From the cell containing the given text, extract its center point as (x, y) coordinate. 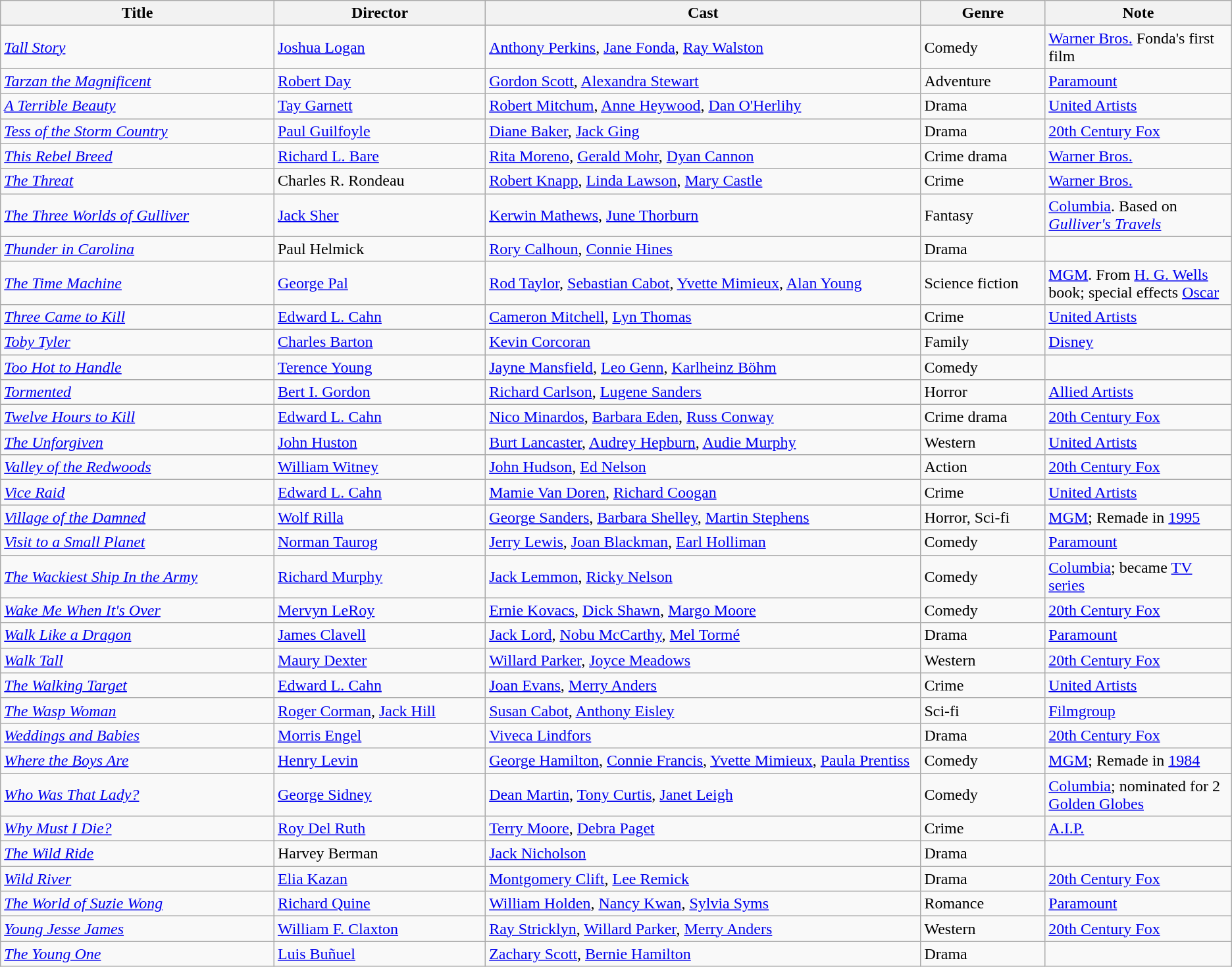
Robert Day (379, 81)
Charles Barton (379, 342)
Paul Guilfoyle (379, 131)
Vice Raid (138, 492)
Wake Me When It's Over (138, 610)
Bert I. Gordon (379, 392)
Wild River (138, 879)
Gordon Scott, Alexandra Stewart (703, 81)
Columbia; nominated for 2 Golden Globes (1139, 794)
Jack Nicholson (703, 854)
Mervyn LeRoy (379, 610)
Jack Lord, Nobu McCarthy, Mel Tormé (703, 635)
Science fiction (983, 283)
Village of the Damned (138, 517)
MGM; Remade in 1984 (1139, 760)
Rita Moreno, Gerald Mohr, Dyan Cannon (703, 156)
William Witney (379, 467)
The Threat (138, 181)
Terence Young (379, 367)
Warner Bros. Fonda's first film (1139, 47)
Tarzan the Magnificent (138, 81)
Robert Mitchum, Anne Heywood, Dan O'Herlihy (703, 106)
A.I.P. (1139, 829)
Jerry Lewis, Joan Blackman, Earl Holliman (703, 542)
MGM; Remade in 1995 (1139, 517)
Robert Knapp, Linda Lawson, Mary Castle (703, 181)
The Wackiest Ship In the Army (138, 577)
Cast (703, 13)
Note (1139, 13)
Norman Taurog (379, 542)
Walk Tall (138, 660)
Fantasy (983, 215)
Richard Quine (379, 904)
Charles R. Rondeau (379, 181)
Willard Parker, Joyce Meadows (703, 660)
MGM. From H. G. Wells book; special effects Oscar (1139, 283)
William F. Claxton (379, 929)
Thunder in Carolina (138, 249)
Cameron Mitchell, Lyn Thomas (703, 317)
Who Was That Lady? (138, 794)
George Sanders, Barbara Shelley, Martin Stephens (703, 517)
Sci-fi (983, 710)
George Sidney (379, 794)
Genre (983, 13)
The Young One (138, 954)
John Huston (379, 442)
The Wasp Woman (138, 710)
Jack Sher (379, 215)
Terry Moore, Debra Paget (703, 829)
Maury Dexter (379, 660)
Allied Artists (1139, 392)
Dean Martin, Tony Curtis, Janet Leigh (703, 794)
George Hamilton, Connie Francis, Yvette Mimieux, Paula Prentiss (703, 760)
Zachary Scott, Bernie Hamilton (703, 954)
Burt Lancaster, Audrey Hepburn, Audie Murphy (703, 442)
Kerwin Mathews, June Thorburn (703, 215)
Tall Story (138, 47)
Morris Engel (379, 735)
Montgomery Clift, Lee Remick (703, 879)
John Hudson, Ed Nelson (703, 467)
Family (983, 342)
Young Jesse James (138, 929)
Three Came to Kill (138, 317)
Richard Carlson, Lugene Sanders (703, 392)
Weddings and Babies (138, 735)
The Time Machine (138, 283)
Susan Cabot, Anthony Eisley (703, 710)
James Clavell (379, 635)
Paul Helmick (379, 249)
Elia Kazan (379, 879)
Joshua Logan (379, 47)
Jayne Mansfield, Leo Genn, Karlheinz Böhm (703, 367)
Columbia; became TV series (1139, 577)
Nico Minardos, Barbara Eden, Russ Conway (703, 417)
Filmgroup (1139, 710)
Viveca Lindfors (703, 735)
Title (138, 13)
Roy Del Ruth (379, 829)
Tay Garnett (379, 106)
Harvey Berman (379, 854)
Why Must I Die? (138, 829)
The Walking Target (138, 685)
Anthony Perkins, Jane Fonda, Ray Walston (703, 47)
Adventure (983, 81)
Ernie Kovacs, Dick Shawn, Margo Moore (703, 610)
Kevin Corcoran (703, 342)
Romance (983, 904)
Where the Boys Are (138, 760)
Ray Stricklyn, Willard Parker, Merry Anders (703, 929)
A Terrible Beauty (138, 106)
Jack Lemmon, Ricky Nelson (703, 577)
Rory Calhoun, Connie Hines (703, 249)
Henry Levin (379, 760)
Toby Tyler (138, 342)
Diane Baker, Jack Ging (703, 131)
Horror, Sci-fi (983, 517)
Richard Murphy (379, 577)
Walk Like a Dragon (138, 635)
Luis Buñuel (379, 954)
William Holden, Nancy Kwan, Sylvia Syms (703, 904)
Mamie Van Doren, Richard Coogan (703, 492)
Twelve Hours to Kill (138, 417)
Action (983, 467)
The Wild Ride (138, 854)
Director (379, 13)
Roger Corman, Jack Hill (379, 710)
Columbia. Based on Gulliver's Travels (1139, 215)
Horror (983, 392)
Tess of the Storm Country (138, 131)
Disney (1139, 342)
The Unforgiven (138, 442)
Richard L. Bare (379, 156)
Too Hot to Handle (138, 367)
Wolf Rilla (379, 517)
Tormented (138, 392)
The World of Suzie Wong (138, 904)
The Three Worlds of Gulliver (138, 215)
This Rebel Breed (138, 156)
Valley of the Redwoods (138, 467)
Joan Evans, Merry Anders (703, 685)
Visit to a Small Planet (138, 542)
George Pal (379, 283)
Rod Taylor, Sebastian Cabot, Yvette Mimieux, Alan Young (703, 283)
